Capture the cell that displays the provided text and extract its [X, Y] central coordinate. 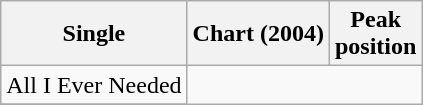
Chart (2004) [258, 34]
All I Ever Needed [94, 85]
Single [94, 34]
Peakposition [375, 34]
